Locate the cell with the specified text and output its [x, y] center coordinate. 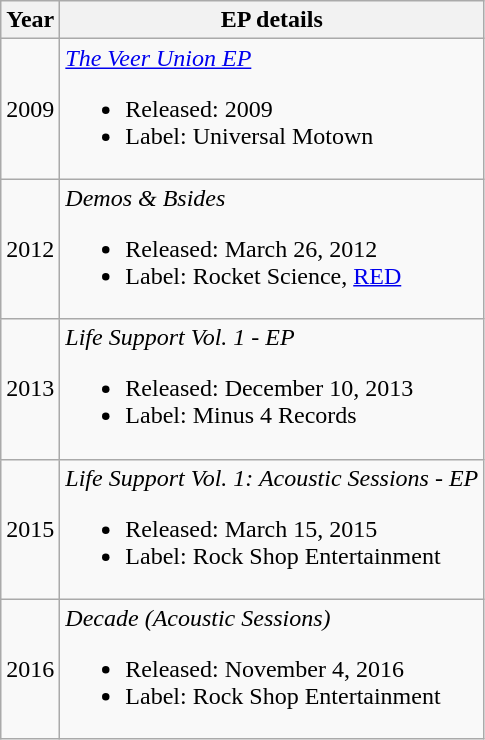
The Veer Union EPReleased: 2009Label: Universal Motown [272, 109]
2016 [30, 669]
2015 [30, 529]
2013 [30, 389]
Year [30, 20]
Life Support Vol. 1: Acoustic Sessions - EPReleased: March 15, 2015Label: Rock Shop Entertainment [272, 529]
2012 [30, 249]
EP details [272, 20]
Demos & BsidesReleased: March 26, 2012Label: Rocket Science, RED [272, 249]
Decade (Acoustic Sessions)Released: November 4, 2016Label: Rock Shop Entertainment [272, 669]
2009 [30, 109]
Life Support Vol. 1 - EPReleased: December 10, 2013Label: Minus 4 Records [272, 389]
